Return (X, Y) of the center of cell containing provided text 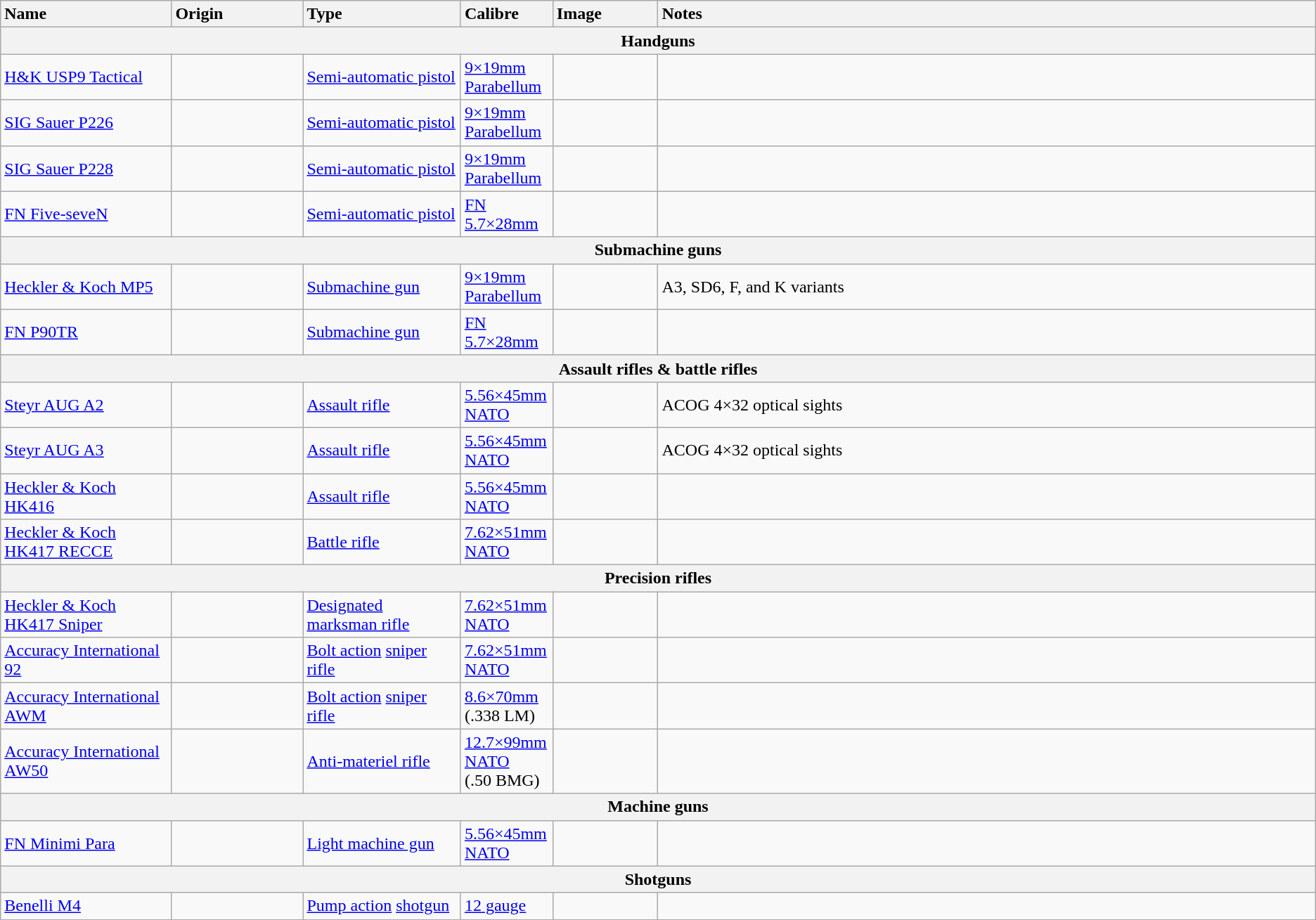
FN Minimi Para (86, 843)
Assault rifles & battle rifles (658, 368)
Shotguns (658, 879)
Handguns (658, 41)
Heckler & Koch HK417 Sniper (86, 614)
SIG Sauer P226 (86, 122)
Precision rifles (658, 578)
Heckler & Koch HK416 (86, 496)
Image (605, 14)
Anti-materiel rifle (382, 761)
A3, SD6, F, and K variants (987, 287)
H&K USP9 Tactical (86, 77)
FN Five-seveN (86, 214)
Type (382, 14)
Steyr AUG A2 (86, 405)
Name (86, 14)
Pump action shotgun (382, 906)
Machine guns (658, 807)
Origin (238, 14)
FN P90TR (86, 332)
Accuracy International AWM (86, 706)
Designated marksman rifle (382, 614)
Accuracy International AW50 (86, 761)
Heckler & Koch HK417 RECCE (86, 543)
12.7×99mm NATO(.50 BMG) (506, 761)
Heckler & Koch MP5 (86, 287)
Light machine gun (382, 843)
12 gauge (506, 906)
Battle rifle (382, 543)
Accuracy International 92 (86, 661)
Steyr AUG A3 (86, 450)
SIG Sauer P228 (86, 169)
Submachine guns (658, 250)
Benelli M4 (86, 906)
Notes (987, 14)
8.6×70mm (.338 LM) (506, 706)
Calibre (506, 14)
